For the text-containing cell, return its midpoint in [X, Y] coordinate format. 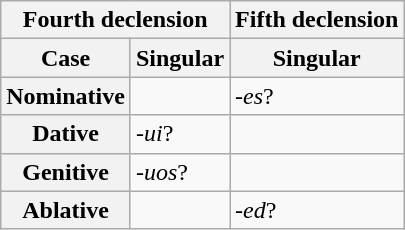
Nominative [66, 96]
-ed? [317, 210]
Dative [66, 134]
Fifth declension [317, 20]
Fourth declension [116, 20]
Genitive [66, 172]
-es? [317, 96]
-uos? [180, 172]
Ablative [66, 210]
Case [66, 58]
-ui? [180, 134]
